Locate the cell with the specified text and output its (x, y) center coordinate. 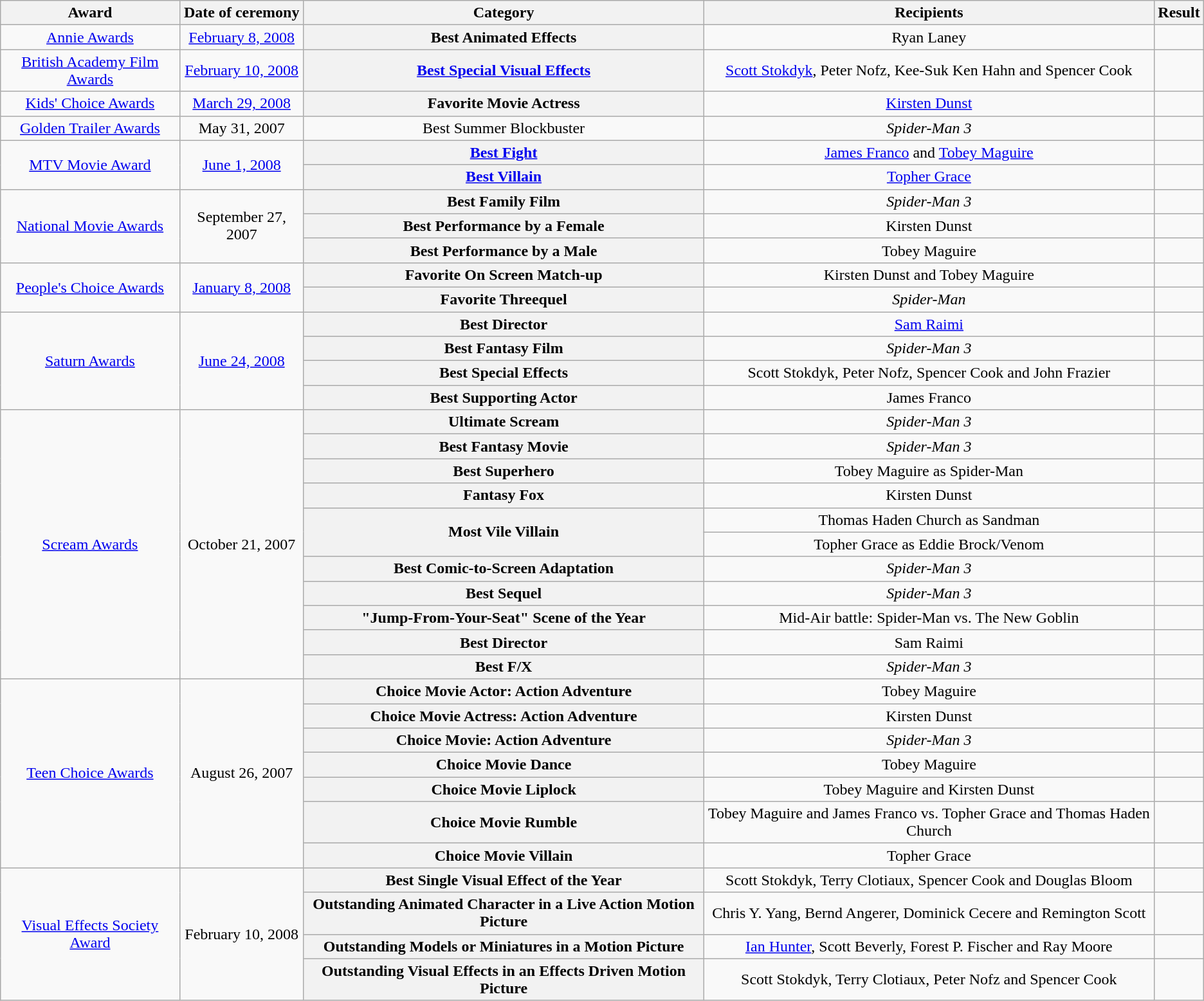
Choice Movie Actress: Action Adventure (504, 716)
"Jump-From-Your-Seat" Scene of the Year (504, 618)
August 26, 2007 (242, 773)
June 24, 2008 (242, 360)
Spider-Man (929, 299)
National Movie Awards (90, 226)
Ultimate Scream (504, 422)
September 27, 2007 (242, 226)
Kids' Choice Awards (90, 104)
Best Single Visual Effect of the Year (504, 880)
Best Superhero (504, 471)
January 8, 2008 (242, 287)
Ryan Laney (929, 37)
Scott Stokdyk, Peter Nofz, Spencer Cook and John Frazier (929, 373)
Tobey Maguire as Spider-Man (929, 471)
February 8, 2008 (242, 37)
Date of ceremony (242, 13)
Scott Stokdyk, Terry Clotiaux, Spencer Cook and Douglas Bloom (929, 880)
Tobey Maguire and James Franco vs. Topher Grace and Thomas Haden Church (929, 822)
Golden Trailer Awards (90, 128)
Best Summer Blockbuster (504, 128)
Tobey Maguire and Kirsten Dunst (929, 789)
Most Vile Villain (504, 532)
Outstanding Models or Miniatures in a Motion Picture (504, 946)
Best Fight (504, 152)
Ian Hunter, Scott Beverly, Forest P. Fischer and Ray Moore (929, 946)
Choice Movie Villain (504, 856)
Choice Movie Liplock (504, 789)
British Academy Film Awards (90, 71)
James Franco (929, 398)
Favorite On Screen Match-up (504, 275)
Choice Movie Dance (504, 765)
Best Supporting Actor (504, 398)
Recipients (929, 13)
Best Special Visual Effects (504, 71)
Choice Movie Rumble (504, 822)
James Franco and Tobey Maguire (929, 152)
Award (90, 13)
Best Performance by a Male (504, 250)
Category (504, 13)
Choice Movie Actor: Action Adventure (504, 691)
MTV Movie Award (90, 165)
October 21, 2007 (242, 544)
People's Choice Awards (90, 287)
Chris Y. Yang, Bernd Angerer, Dominick Cecere and Remington Scott (929, 914)
Best Villain (504, 177)
Teen Choice Awards (90, 773)
Best Sequel (504, 593)
May 31, 2007 (242, 128)
Outstanding Animated Character in a Live Action Motion Picture (504, 914)
Saturn Awards (90, 360)
Best Fantasy Movie (504, 446)
Scott Stokdyk, Peter Nofz, Kee-Suk Ken Hahn and Spencer Cook (929, 71)
Favorite Threequel (504, 299)
March 29, 2008 (242, 104)
Kirsten Dunst and Tobey Maguire (929, 275)
Result (1179, 13)
Scott Stokdyk, Terry Clotiaux, Peter Nofz and Spencer Cook (929, 979)
Best F/X (504, 666)
Fantasy Fox (504, 495)
Best Fantasy Film (504, 349)
June 1, 2008 (242, 165)
Topher Grace as Eddie Brock/Venom (929, 544)
Best Performance by a Female (504, 226)
Best Special Effects (504, 373)
Best Family Film (504, 201)
Outstanding Visual Effects in an Effects Driven Motion Picture (504, 979)
Mid-Air battle: Spider-Man vs. The New Goblin (929, 618)
Visual Effects Society Award (90, 934)
Best Comic-to-Screen Adaptation (504, 569)
Annie Awards (90, 37)
Favorite Movie Actress (504, 104)
Best Animated Effects (504, 37)
Thomas Haden Church as Sandman (929, 520)
Scream Awards (90, 544)
Choice Movie: Action Adventure (504, 740)
